Output the (x, y) coordinate of the center of the cell containing the given text.  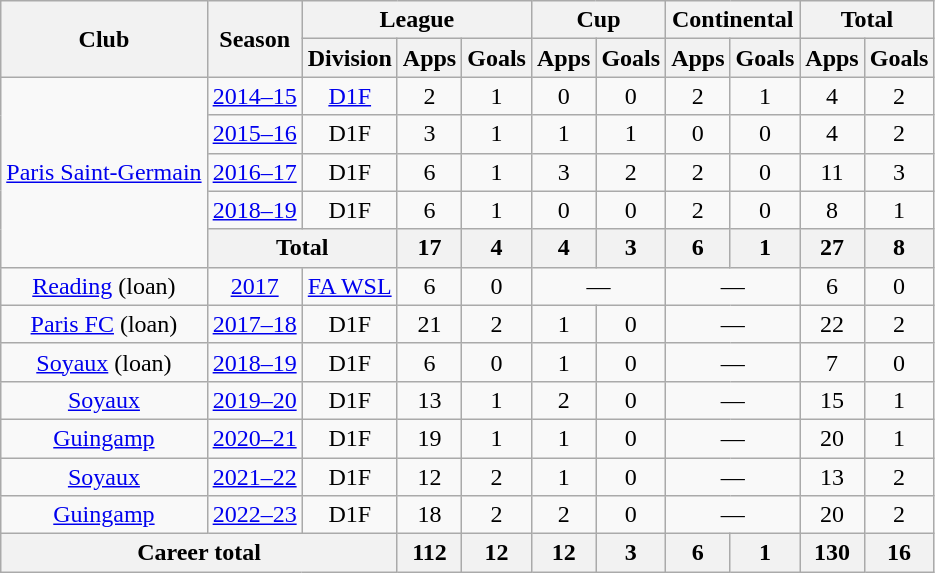
Season (254, 39)
Soyaux (loan) (104, 362)
7 (832, 362)
130 (832, 553)
2014–15 (254, 96)
19 (429, 438)
112 (429, 553)
2016–17 (254, 172)
2022–23 (254, 515)
27 (832, 248)
League (416, 20)
18 (429, 515)
15 (832, 400)
Club (104, 39)
21 (429, 324)
2015–16 (254, 134)
Paris FC (loan) (104, 324)
Reading (loan) (104, 286)
FA WSL (350, 286)
2019–20 (254, 400)
Division (350, 58)
11 (832, 172)
2017–18 (254, 324)
16 (899, 553)
2017 (254, 286)
2021–22 (254, 477)
Cup (598, 20)
22 (832, 324)
Paris Saint-Germain (104, 172)
Career total (200, 553)
17 (429, 248)
Continental (733, 20)
2020–21 (254, 438)
